Extract the [x, y] coordinate from the center of the cell holding the provided text.  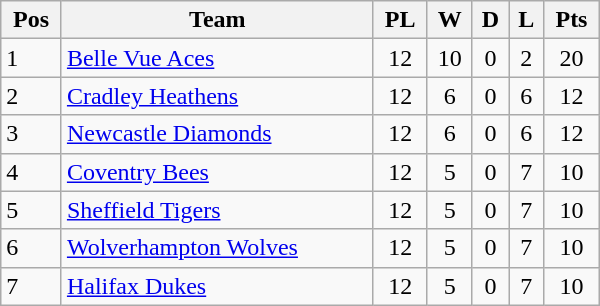
Halifax Dukes [217, 286]
PL [400, 20]
1 [32, 58]
D [490, 20]
4 [32, 172]
Wolverhampton Wolves [217, 248]
Cradley Heathens [217, 96]
Team [217, 20]
W [450, 20]
20 [572, 58]
3 [32, 134]
Pts [572, 20]
Coventry Bees [217, 172]
Pos [32, 20]
Sheffield Tigers [217, 210]
Newcastle Diamonds [217, 134]
L [526, 20]
Belle Vue Aces [217, 58]
